Determine the [X, Y] coordinate at the center of the cell enclosing the given text.  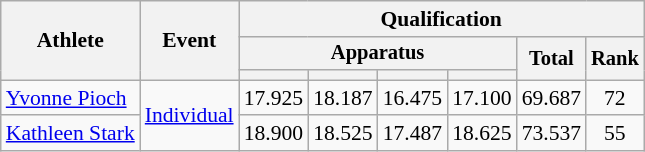
18.525 [342, 134]
Yvonne Pioch [70, 98]
18.625 [482, 134]
73.537 [552, 134]
Total [552, 58]
Event [190, 40]
Rank [615, 58]
17.100 [482, 98]
Qualification [442, 19]
72 [615, 98]
Individual [190, 116]
17.487 [412, 134]
Apparatus [378, 54]
18.187 [342, 98]
69.687 [552, 98]
18.900 [274, 134]
55 [615, 134]
16.475 [412, 98]
Kathleen Stark [70, 134]
Athlete [70, 40]
17.925 [274, 98]
